From the cell containing the given text, extract its center point as [X, Y] coordinate. 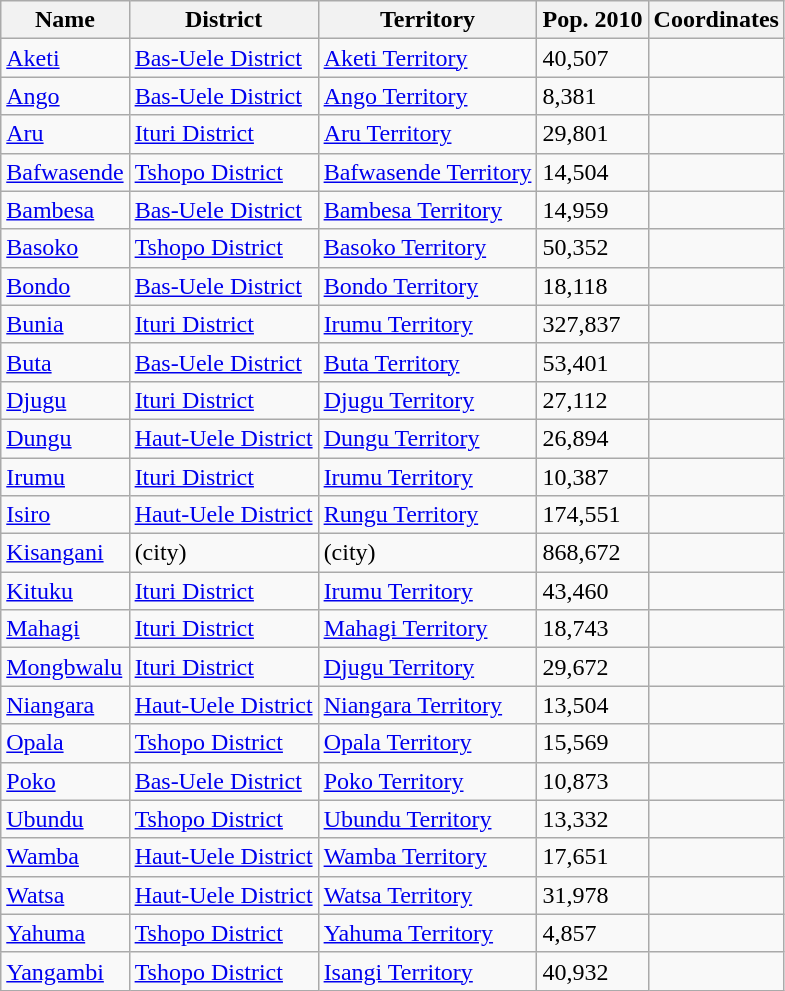
Ango Territory [428, 96]
8,381 [592, 96]
174,551 [592, 515]
Bafwasende Territory [428, 172]
Buta [65, 362]
53,401 [592, 362]
Bondo [65, 286]
Ubundu [65, 819]
Bafwasende [65, 172]
10,873 [592, 781]
Basoko [65, 248]
Yahuma [65, 933]
Niangara [65, 705]
Aketi [65, 58]
27,112 [592, 400]
Aketi Territory [428, 58]
Djugu [65, 400]
Bambesa Territory [428, 210]
29,801 [592, 134]
14,959 [592, 210]
Bunia [65, 324]
50,352 [592, 248]
Aru [65, 134]
District [224, 20]
Opala Territory [428, 743]
31,978 [592, 895]
Basoko Territory [428, 248]
Mongbwalu [65, 667]
13,504 [592, 705]
Pop. 2010 [592, 20]
Ango [65, 96]
Wamba [65, 857]
Territory [428, 20]
Bambesa [65, 210]
17,651 [592, 857]
Kisangani [65, 553]
Isangi Territory [428, 971]
Yangambi [65, 971]
Isiro [65, 515]
Mahagi Territory [428, 629]
Yahuma Territory [428, 933]
Niangara Territory [428, 705]
18,743 [592, 629]
40,932 [592, 971]
15,569 [592, 743]
Wamba Territory [428, 857]
327,837 [592, 324]
14,504 [592, 172]
Poko [65, 781]
18,118 [592, 286]
Opala [65, 743]
Dungu Territory [428, 438]
Kituku [65, 591]
Name [65, 20]
40,507 [592, 58]
Poko Territory [428, 781]
10,387 [592, 477]
Watsa [65, 895]
868,672 [592, 553]
Aru Territory [428, 134]
29,672 [592, 667]
Ubundu Territory [428, 819]
Mahagi [65, 629]
26,894 [592, 438]
Watsa Territory [428, 895]
Irumu [65, 477]
Coordinates [716, 20]
Rungu Territory [428, 515]
Buta Territory [428, 362]
Dungu [65, 438]
Bondo Territory [428, 286]
4,857 [592, 933]
43,460 [592, 591]
13,332 [592, 819]
